Find where the given text appears and provide that cell's center as [X, Y] coordinate. 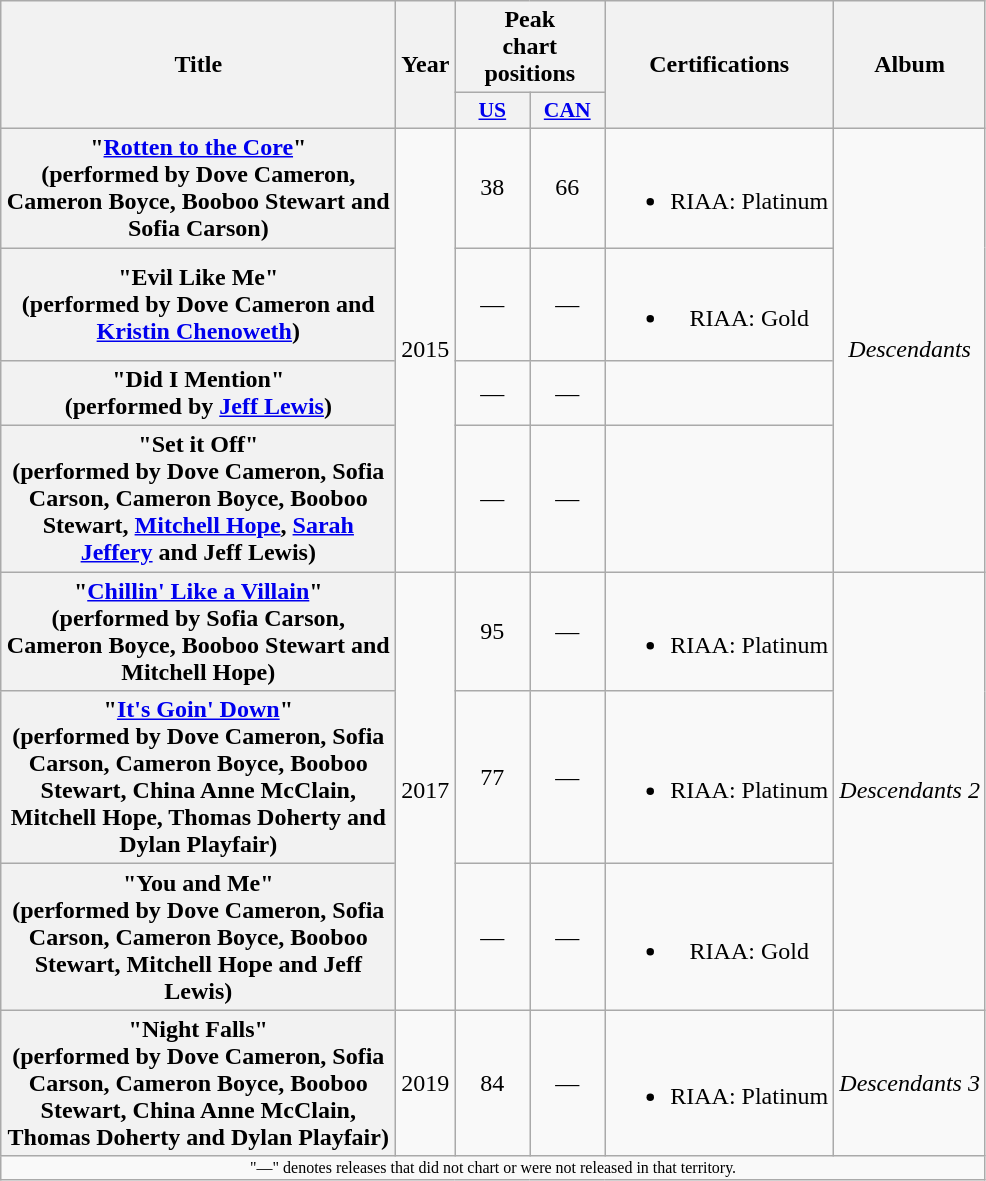
"—" denotes releases that did not chart or were not released in that territory. [494, 1168]
Title [198, 65]
2019 [426, 1083]
"Rotten to the Core" (performed by Dove Cameron, Cameron Boyce, Booboo Stewart and Sofia Carson) [198, 188]
"Chillin' Like a Villain" (performed by Sofia Carson, Cameron Boyce, Booboo Stewart and Mitchell Hope) [198, 632]
"Evil Like Me" (performed by Dove Cameron and Kristin Chenoweth) [198, 304]
77 [492, 778]
2015 [426, 350]
Descendants 3 [910, 1083]
"Did I Mention" (performed by Jeff Lewis) [198, 394]
66 [568, 188]
Year [426, 65]
Descendants 2 [910, 791]
"Night Falls" (performed by Dove Cameron, Sofia Carson, Cameron Boyce, Booboo Stewart, China Anne McClain, Thomas Doherty and Dylan Playfair) [198, 1083]
"You and Me" (performed by Dove Cameron, Sofia Carson, Cameron Boyce, Booboo Stewart, Mitchell Hope and Jeff Lewis) [198, 937]
Peak chart positions [530, 47]
Album [910, 65]
Descendants [910, 350]
"Set it Off" (performed by Dove Cameron, Sofia Carson, Cameron Boyce, Booboo Stewart, Mitchell Hope, Sarah Jeffery and Jeff Lewis) [198, 499]
2017 [426, 791]
38 [492, 188]
95 [492, 632]
Certifications [720, 65]
84 [492, 1083]
US [492, 111]
CAN [568, 111]
